Scan for the cell matching the given text and deliver its (x, y) coordinate at center. 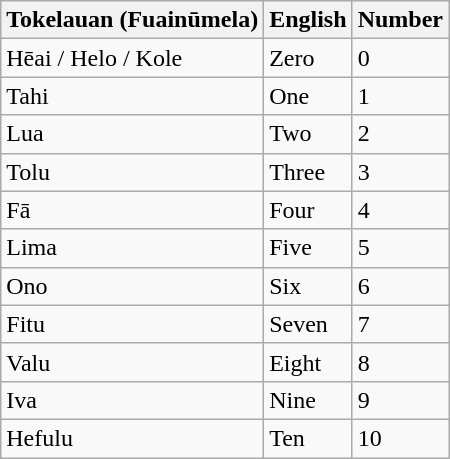
5 (400, 248)
Iva (132, 400)
One (308, 96)
1 (400, 96)
Lima (132, 248)
English (308, 20)
7 (400, 324)
0 (400, 58)
Tokelauan (Fuainūmela) (132, 20)
Tahi (132, 96)
Two (308, 134)
6 (400, 286)
Hēai / Helo / Kole (132, 58)
Zero (308, 58)
Number (400, 20)
Three (308, 172)
Eight (308, 362)
8 (400, 362)
Lua (132, 134)
Ten (308, 438)
Ono (132, 286)
Valu (132, 362)
Fā (132, 210)
Tolu (132, 172)
Six (308, 286)
Seven (308, 324)
Four (308, 210)
4 (400, 210)
Nine (308, 400)
2 (400, 134)
3 (400, 172)
10 (400, 438)
Five (308, 248)
Hefulu (132, 438)
9 (400, 400)
Fitu (132, 324)
